Provide the (X, Y) coordinate of the cell's center where the given text is located.  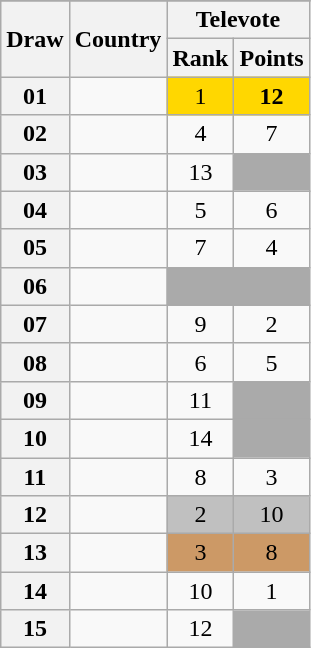
04 (35, 210)
Points (272, 58)
03 (35, 172)
15 (35, 629)
Rank (200, 58)
01 (35, 96)
Country (118, 39)
09 (35, 400)
02 (35, 134)
9 (200, 324)
07 (35, 324)
05 (35, 248)
Televote (238, 20)
06 (35, 286)
Draw (35, 39)
08 (35, 362)
